Capture the cell that displays the provided text and extract its (X, Y) central coordinate. 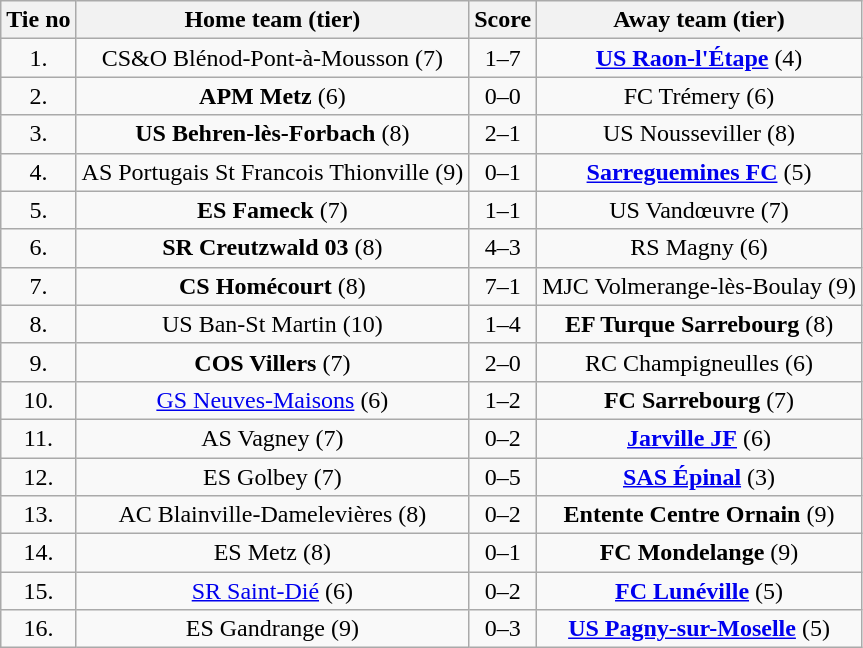
5. (38, 210)
RS Magny (6) (700, 248)
CS Homécourt (8) (272, 286)
7. (38, 286)
15. (38, 591)
Jarville JF (6) (700, 438)
1–7 (503, 58)
10. (38, 400)
11. (38, 438)
MJC Volmerange-lès-Boulay (9) (700, 286)
SR Saint-Dié (6) (272, 591)
13. (38, 515)
FC Mondelange (9) (700, 553)
Home team (tier) (272, 20)
US Ban-St Martin (10) (272, 324)
RC Champigneulles (6) (700, 362)
COS Villers (7) (272, 362)
US Vandœuvre (7) (700, 210)
US Behren-lès-Forbach (8) (272, 134)
EF Turque Sarrebourg (8) (700, 324)
1–2 (503, 400)
7–1 (503, 286)
SAS Épinal (3) (700, 477)
9. (38, 362)
0–0 (503, 96)
ES Fameck (7) (272, 210)
4. (38, 172)
4–3 (503, 248)
US Pagny-sur-Moselle (5) (700, 629)
CS&O Blénod-Pont-à-Mousson (7) (272, 58)
8. (38, 324)
0–3 (503, 629)
SR Creutzwald 03 (8) (272, 248)
ES Gandrange (9) (272, 629)
Sarreguemines FC (5) (700, 172)
US Nousseviller (8) (700, 134)
AC Blainville-Damelevières (8) (272, 515)
GS Neuves-Maisons (6) (272, 400)
1–1 (503, 210)
16. (38, 629)
ES Golbey (7) (272, 477)
Tie no (38, 20)
APM Metz (6) (272, 96)
3. (38, 134)
14. (38, 553)
2–0 (503, 362)
AS Vagney (7) (272, 438)
FC Lunéville (5) (700, 591)
US Raon-l'Étape (4) (700, 58)
Entente Centre Ornain (9) (700, 515)
1. (38, 58)
2–1 (503, 134)
2. (38, 96)
1–4 (503, 324)
12. (38, 477)
6. (38, 248)
Score (503, 20)
0–5 (503, 477)
AS Portugais St Francois Thionville (9) (272, 172)
FC Sarrebourg (7) (700, 400)
ES Metz (8) (272, 553)
FC Trémery (6) (700, 96)
Away team (tier) (700, 20)
